Return (X, Y) of the center of cell containing provided text 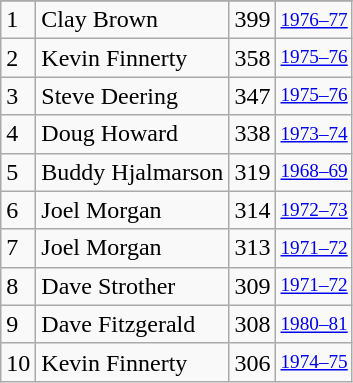
7 (18, 248)
Dave Strother (132, 286)
1974–75 (314, 362)
8 (18, 286)
4 (18, 134)
10 (18, 362)
Dave Fitzgerald (132, 324)
347 (252, 96)
1968–69 (314, 172)
5 (18, 172)
Steve Deering (132, 96)
3 (18, 96)
314 (252, 210)
Clay Brown (132, 20)
1972–73 (314, 210)
9 (18, 324)
1 (18, 20)
Buddy Hjalmarson (132, 172)
309 (252, 286)
358 (252, 58)
313 (252, 248)
1973–74 (314, 134)
1976–77 (314, 20)
Doug Howard (132, 134)
319 (252, 172)
338 (252, 134)
1980–81 (314, 324)
6 (18, 210)
308 (252, 324)
306 (252, 362)
2 (18, 58)
399 (252, 20)
